Capture the cell that displays the provided text and extract its [x, y] central coordinate. 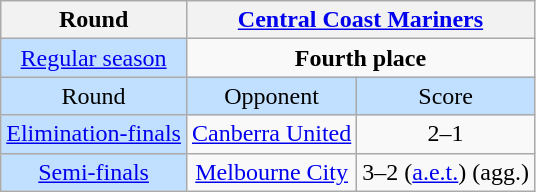
Canberra United [271, 134]
Fourth place [360, 58]
Semi-finals [94, 172]
Elimination-finals [94, 134]
Opponent [271, 96]
Central Coast Mariners [360, 20]
3–2 (a.e.t.) (agg.) [446, 172]
2–1 [446, 134]
Regular season [94, 58]
Melbourne City [271, 172]
Score [446, 96]
